Detect which cell encompasses the target text, then output its (X, Y) center coordinate. 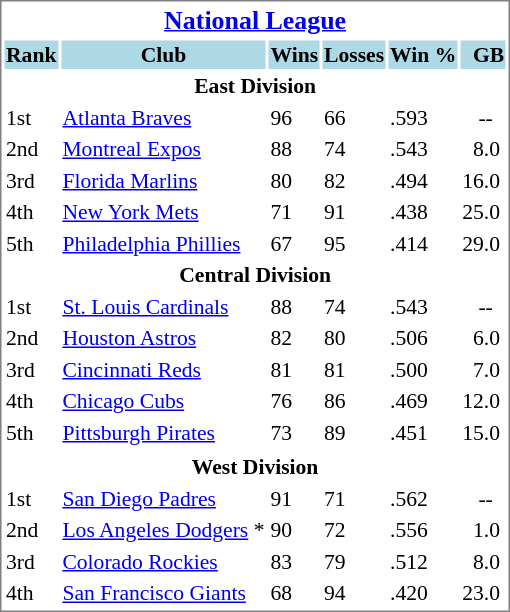
16.0 (484, 180)
St. Louis Cardinals (164, 306)
15.0 (484, 432)
29.0 (484, 244)
79 (354, 562)
66 (354, 118)
7.0 (484, 370)
23.0 (484, 593)
.451 (424, 432)
.414 (424, 244)
West Division (254, 467)
25.0 (484, 212)
94 (354, 593)
.506 (424, 338)
GB (484, 54)
San Francisco Giants (164, 593)
Win % (424, 54)
86 (354, 401)
Cincinnati Reds (164, 370)
72 (354, 530)
Montreal Expos (164, 149)
San Diego Padres (164, 498)
.500 (424, 370)
Central Division (254, 275)
Los Angeles Dodgers * (164, 530)
.438 (424, 212)
.494 (424, 180)
73 (294, 432)
90 (294, 530)
95 (354, 244)
Philadelphia Phillies (164, 244)
.556 (424, 530)
Wins (294, 54)
Rank (30, 54)
Club (164, 54)
Houston Astros (164, 338)
89 (354, 432)
.562 (424, 498)
Colorado Rockies (164, 562)
6.0 (484, 338)
Atlanta Braves (164, 118)
.593 (424, 118)
Pittsburgh Pirates (164, 432)
1.0 (484, 530)
Chicago Cubs (164, 401)
96 (294, 118)
Florida Marlins (164, 180)
12.0 (484, 401)
New York Mets (164, 212)
National League (254, 20)
Losses (354, 54)
.512 (424, 562)
83 (294, 562)
68 (294, 593)
East Division (254, 86)
.469 (424, 401)
67 (294, 244)
76 (294, 401)
.420 (424, 593)
